Identify which cell holds the provided text, then report its (X, Y) central coordinate. 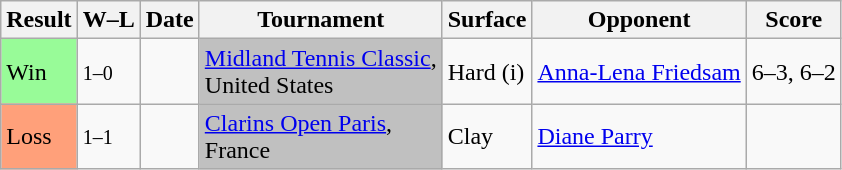
Midland Tennis Classic, United States (320, 72)
Result (39, 20)
Opponent (639, 20)
W–L (108, 20)
1–0 (108, 72)
1–1 (108, 136)
Surface (487, 20)
Score (794, 20)
Diane Parry (639, 136)
Date (170, 20)
Hard (i) (487, 72)
Win (39, 72)
Anna-Lena Friedsam (639, 72)
Loss (39, 136)
Tournament (320, 20)
Clarins Open Paris, France (320, 136)
6–3, 6–2 (794, 72)
Clay (487, 136)
